Capture the cell that displays the provided text and extract its (X, Y) central coordinate. 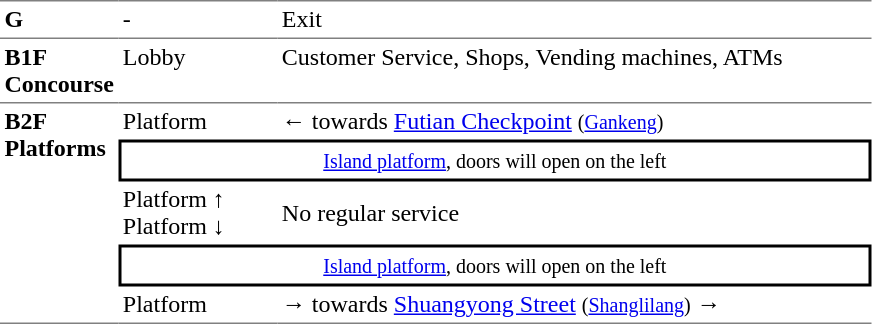
Lobby (198, 71)
No regular service (574, 214)
Platform ↑Platform ↓ (198, 214)
Customer Service, Shops, Vending machines, ATMs (574, 71)
← towards Futian Checkpoint (Gankeng) (574, 122)
B2FPlatforms (59, 214)
→ towards Shuangyong Street (Shanglilang) → (574, 305)
G (59, 19)
Exit (574, 19)
- (198, 19)
B1FConcourse (59, 71)
